For the text-containing cell, return its midpoint in [x, y] coordinate format. 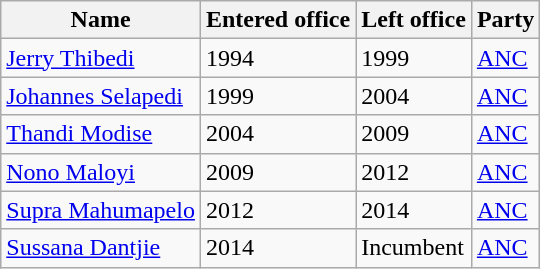
Name [101, 20]
Supra Mahumapelo [101, 210]
Johannes Selapedi [101, 96]
Nono Maloyi [101, 172]
Incumbent [414, 248]
Sussana Dantjie [101, 248]
Entered office [278, 20]
1994 [278, 58]
Jerry Thibedi [101, 58]
Left office [414, 20]
Thandi Modise [101, 134]
Party [505, 20]
